Return [X, Y] of the center of cell containing provided text 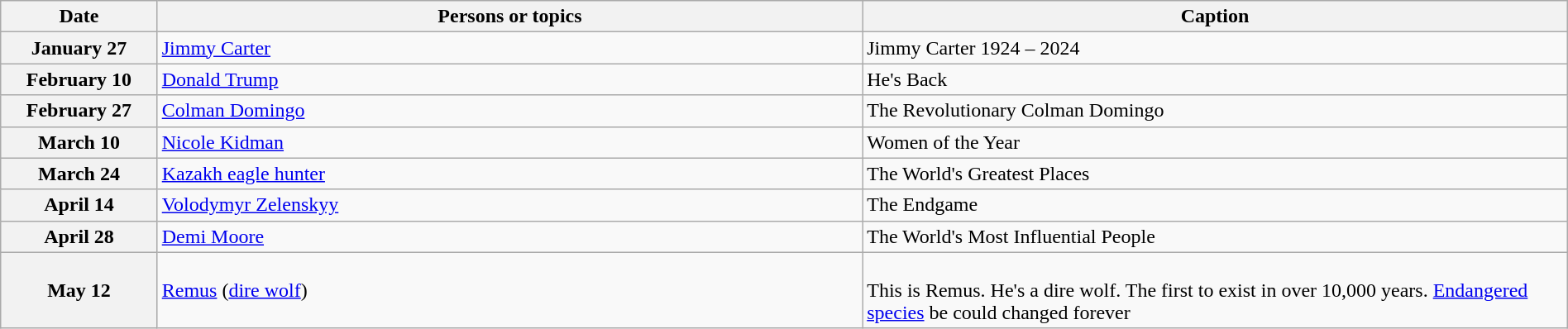
Women of the Year [1216, 142]
Kazakh eagle hunter [509, 174]
He's Back [1216, 79]
The Endgame [1216, 205]
This is Remus. He's a dire wolf. The first to exist in over 10,000 years. Endangered species be could changed forever [1216, 290]
Jimmy Carter 1924 – 2024 [1216, 48]
Donald Trump [509, 79]
Demi Moore [509, 236]
The World's Greatest Places [1216, 174]
April 14 [79, 205]
Colman Domingo [509, 111]
January 27 [79, 48]
The Revolutionary Colman Domingo [1216, 111]
February 27 [79, 111]
Nicole Kidman [509, 142]
The World's Most Influential People [1216, 236]
February 10 [79, 79]
Persons or topics [509, 17]
March 24 [79, 174]
Remus (dire wolf) [509, 290]
Jimmy Carter [509, 48]
May 12 [79, 290]
Date [79, 17]
Caption [1216, 17]
April 28 [79, 236]
Volodymyr Zelenskyy [509, 205]
March 10 [79, 142]
